Output the [x, y] coordinate of the center of the cell containing the given text.  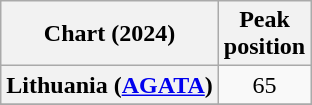
Lithuania (AGATA) [110, 85]
Chart (2024) [110, 34]
Peakposition [264, 34]
65 [264, 85]
